From the cell containing the given text, extract its center point as [X, Y] coordinate. 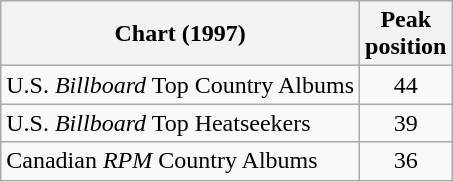
Peakposition [406, 34]
U.S. Billboard Top Country Albums [180, 85]
39 [406, 123]
Canadian RPM Country Albums [180, 161]
36 [406, 161]
Chart (1997) [180, 34]
U.S. Billboard Top Heatseekers [180, 123]
44 [406, 85]
